Detect which cell encompasses the target text, then output its [x, y] center coordinate. 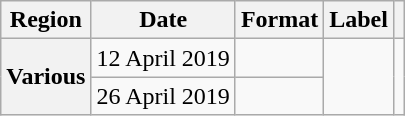
Format [279, 20]
Label [359, 20]
Date [163, 20]
26 April 2019 [163, 96]
Various [46, 77]
Region [46, 20]
12 April 2019 [163, 58]
